Return the (x, y) coordinate for the center point of the cell that contains the specified text.  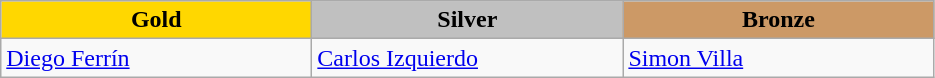
Gold (156, 20)
Simon Villa (778, 58)
Bronze (778, 20)
Carlos Izquierdo (468, 58)
Diego Ferrín (156, 58)
Silver (468, 20)
